For the text-containing cell, return its midpoint in (x, y) coordinate format. 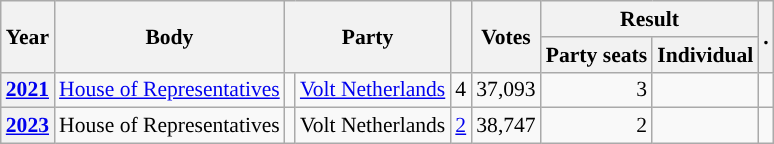
4 (460, 90)
Body (170, 36)
Party (368, 36)
2023 (28, 126)
Year (28, 36)
Party seats (596, 55)
Individual (705, 55)
3 (596, 90)
. (766, 36)
37,093 (506, 90)
2021 (28, 90)
Votes (506, 36)
Result (650, 19)
38,747 (506, 126)
